Return the [x, y] coordinate for the center point of the cell that contains the specified text.  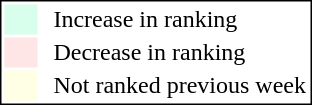
Increase in ranking [180, 19]
Not ranked previous week [180, 85]
Decrease in ranking [180, 53]
